Provide the [X, Y] coordinate of the cell's center where the given text is located.  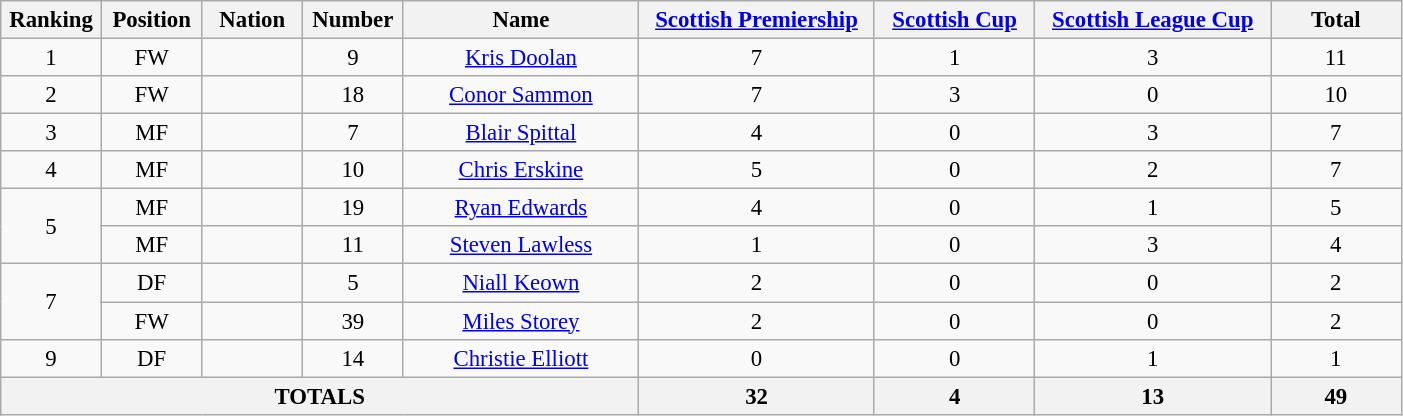
Niall Keown [521, 283]
Chris Erskine [521, 170]
Ryan Edwards [521, 208]
Miles Storey [521, 321]
19 [354, 208]
Scottish League Cup [1153, 20]
Ranking [52, 20]
13 [1153, 396]
Scottish Premiership [757, 20]
14 [354, 358]
Conor Sammon [521, 95]
TOTALS [320, 396]
Name [521, 20]
Christie Elliott [521, 358]
39 [354, 321]
18 [354, 95]
Position [152, 20]
Number [354, 20]
Nation [252, 20]
49 [1336, 396]
Scottish Cup [954, 20]
Kris Doolan [521, 58]
Total [1336, 20]
Blair Spittal [521, 133]
32 [757, 396]
Steven Lawless [521, 245]
